From the cell containing the given text, extract its center point as (x, y) coordinate. 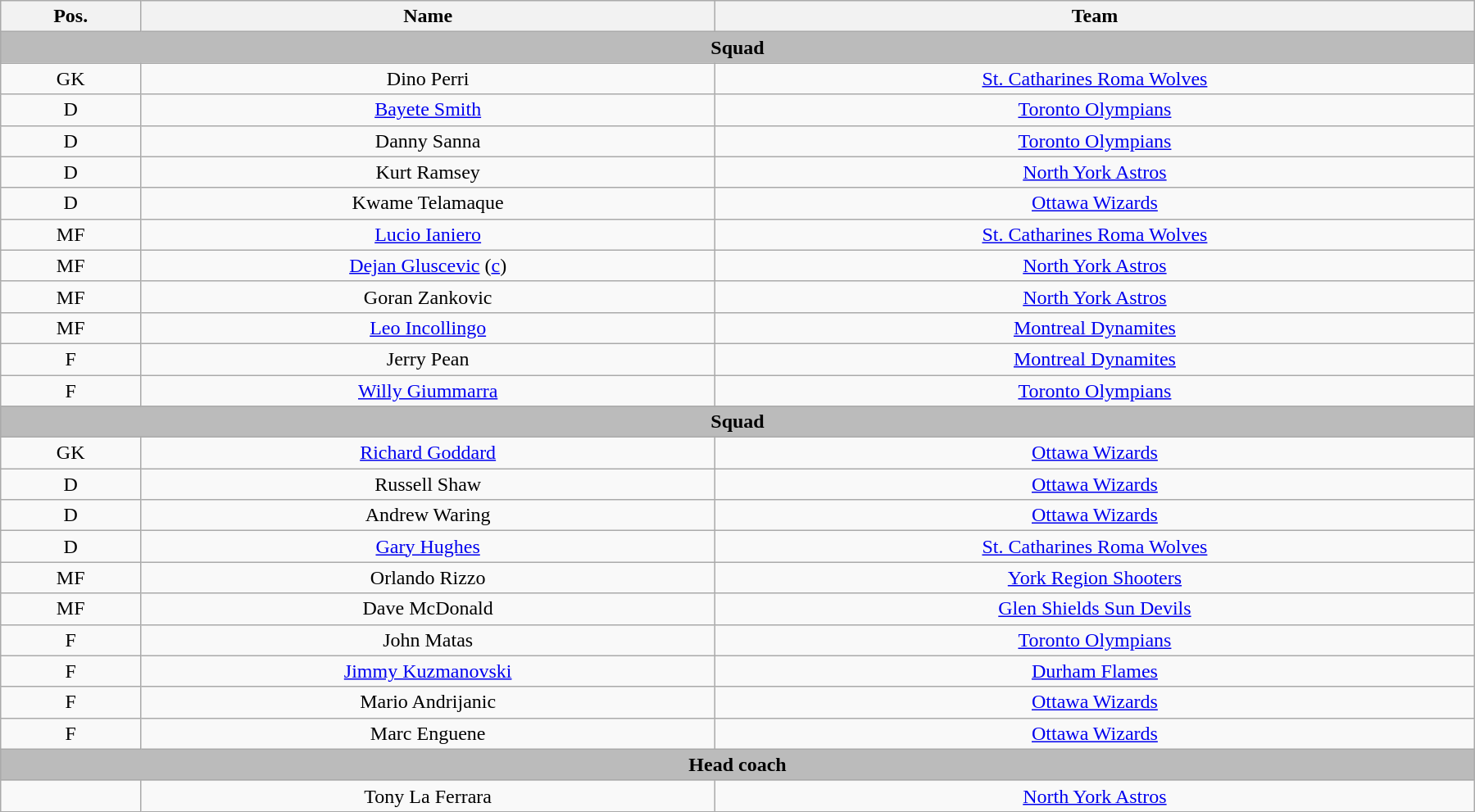
Dejan Gluscevic (c) (428, 265)
Bayete Smith (428, 110)
Gary Hughes (428, 547)
Glen Shields Sun Devils (1095, 609)
Richard Goddard (428, 453)
Jimmy Kuzmanovski (428, 671)
Andrew Waring (428, 515)
Lucio Ianiero (428, 234)
Pos. (70, 16)
Head coach (737, 764)
John Matas (428, 640)
Dino Perri (428, 79)
Jerry Pean (428, 359)
Russell Shaw (428, 484)
Danny Sanna (428, 141)
Dave McDonald (428, 609)
Goran Zankovic (428, 297)
Kurt Ramsey (428, 172)
Team (1095, 16)
Mario Andrijanic (428, 702)
Orlando Rizzo (428, 578)
Tony La Ferrara (428, 796)
Leo Incollingo (428, 328)
Name (428, 16)
York Region Shooters (1095, 578)
Kwame Telamaque (428, 203)
Marc Enguene (428, 733)
Durham Flames (1095, 671)
Willy Giummarra (428, 391)
